Return the [X, Y] coordinate for the center point of the cell that contains the specified text.  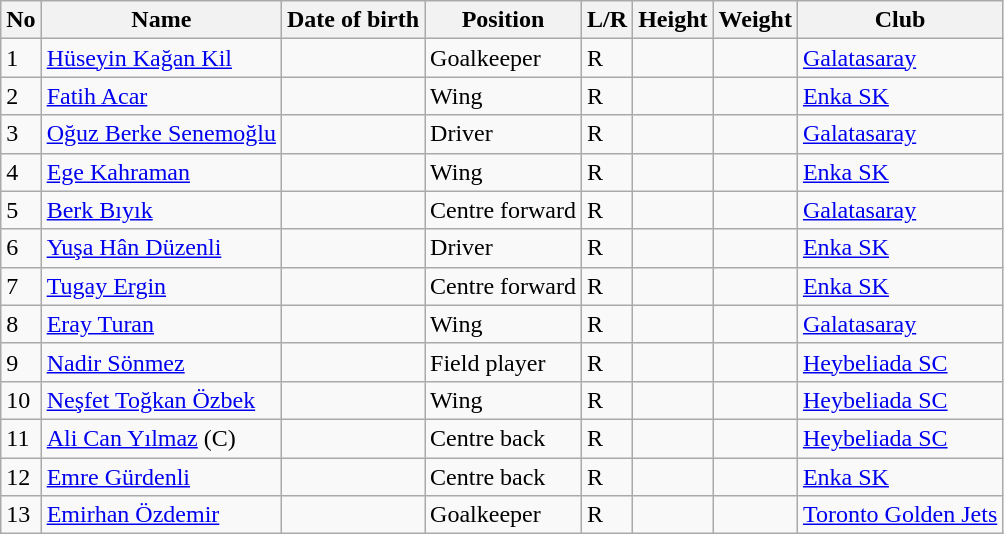
Emirhan Özdemir [161, 515]
3 [21, 134]
1 [21, 58]
Emre Gürdenli [161, 477]
Field player [504, 362]
Eray Turan [161, 324]
Height [673, 20]
Ali Can Yılmaz (C) [161, 438]
Toronto Golden Jets [900, 515]
Neşfet Toğkan Özbek [161, 400]
Yuşa Hân Düzenli [161, 248]
Name [161, 20]
Oğuz Berke Senemoğlu [161, 134]
L/R [608, 20]
2 [21, 96]
11 [21, 438]
12 [21, 477]
13 [21, 515]
Nadir Sönmez [161, 362]
Date of birth [354, 20]
4 [21, 172]
Ege Kahraman [161, 172]
Club [900, 20]
Hüseyin Kağan Kil [161, 58]
Tugay Ergin [161, 286]
No [21, 20]
5 [21, 210]
6 [21, 248]
10 [21, 400]
Weight [755, 20]
8 [21, 324]
Fatih Acar [161, 96]
9 [21, 362]
Berk Bıyık [161, 210]
7 [21, 286]
Position [504, 20]
